Search for the cell housing the specified text and yield its [x, y] center coordinate. 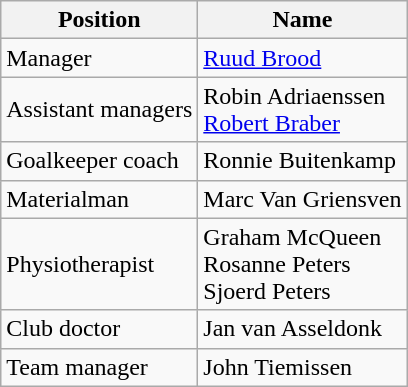
Club doctor [100, 329]
Materialman [100, 199]
John Tiemissen [302, 367]
Ruud Brood [302, 58]
Marc Van Griensven [302, 199]
Robin Adriaenssen Robert Braber [302, 110]
Ronnie Buitenkamp [302, 161]
Manager [100, 58]
Name [302, 20]
Position [100, 20]
Assistant managers [100, 110]
Physiotherapist [100, 264]
Team manager [100, 367]
Jan van Asseldonk [302, 329]
Goalkeeper coach [100, 161]
Graham McQueen Rosanne Peters Sjoerd Peters [302, 264]
